Scan for the cell matching the given text and deliver its (X, Y) coordinate at center. 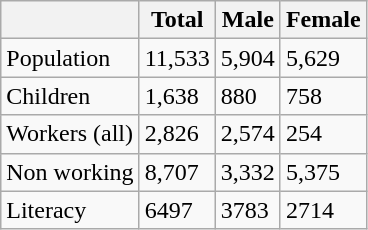
11,533 (177, 58)
3783 (248, 210)
5,375 (323, 172)
5,904 (248, 58)
Workers (all) (70, 134)
254 (323, 134)
Literacy (70, 210)
6497 (177, 210)
1,638 (177, 96)
Children (70, 96)
3,332 (248, 172)
5,629 (323, 58)
Male (248, 20)
Non working (70, 172)
2714 (323, 210)
Female (323, 20)
758 (323, 96)
Population (70, 58)
8,707 (177, 172)
2,574 (248, 134)
2,826 (177, 134)
880 (248, 96)
Total (177, 20)
